Locate the cell with the specified text and output its (x, y) center coordinate. 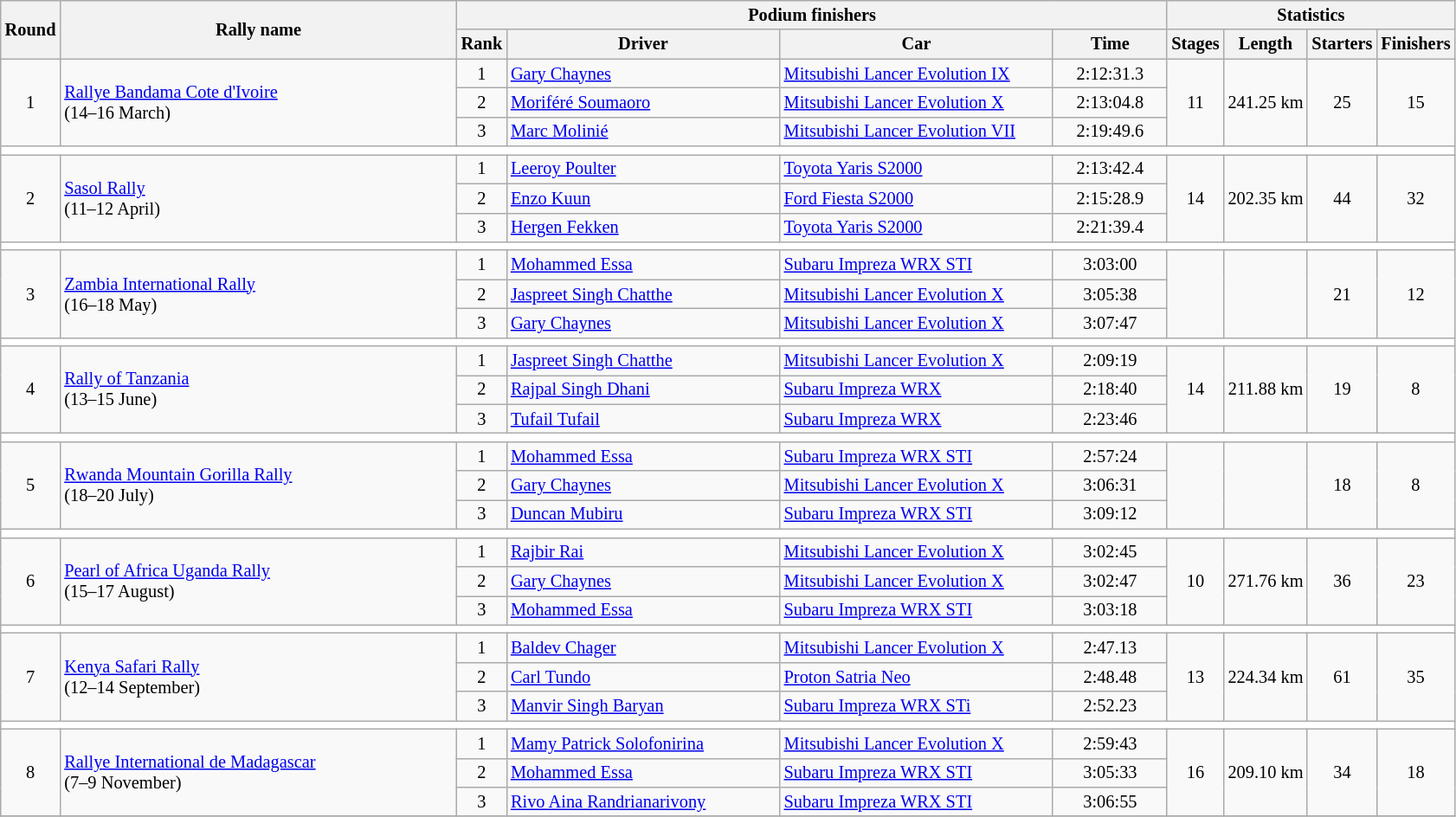
36 (1342, 582)
3:03:18 (1110, 610)
3:02:45 (1110, 552)
2:21:39.4 (1110, 228)
Rallye International de Madagascar(7–9 November) (258, 772)
Moriféré Soumaoro (643, 102)
7 (31, 677)
Duncan Mubiru (643, 514)
35 (1415, 677)
Kenya Safari Rally(12–14 September) (258, 677)
11 (1195, 102)
Ford Fiesta S2000 (917, 198)
211.88 km (1266, 389)
12 (1415, 294)
6 (31, 582)
2:09:19 (1110, 361)
2:47.13 (1110, 647)
Rank (481, 44)
Carl Tundo (643, 677)
Stages (1195, 44)
2:59:43 (1110, 743)
25 (1342, 102)
16 (1195, 772)
3:06:31 (1110, 486)
44 (1342, 197)
13 (1195, 677)
Zambia International Rally(16–18 May) (258, 294)
3:05:38 (1110, 294)
Round (31, 29)
3:05:33 (1110, 773)
2:19:49.6 (1110, 132)
224.34 km (1266, 677)
Enzo Kuun (643, 198)
15 (1415, 102)
Mitsubishi Lancer Evolution VII (917, 132)
2:13:04.8 (1110, 102)
Rajpal Singh Dhani (643, 389)
Pearl of Africa Uganda Rally(15–17 August) (258, 582)
4 (31, 389)
2:15:28.9 (1110, 198)
Rallye Bandama Cote d'Ivoire(14–16 March) (258, 102)
2:57:24 (1110, 456)
Subaru Impreza WRX STi (917, 706)
2:48.48 (1110, 677)
Podium finishers (812, 15)
Length (1266, 44)
Rally name (258, 29)
Statistics (1311, 15)
2:23:46 (1110, 419)
21 (1342, 294)
Mitsubishi Lancer Evolution IX (917, 74)
Baldev Chager (643, 647)
Hergen Fekken (643, 228)
Rivo Aina Randrianarivony (643, 801)
Time (1110, 44)
Finishers (1415, 44)
241.25 km (1266, 102)
3:02:47 (1110, 581)
3:03:00 (1110, 265)
2:52.23 (1110, 706)
Manvir Singh Baryan (643, 706)
Rajbir Rai (643, 552)
Leeroy Poulter (643, 169)
Tufail Tufail (643, 419)
61 (1342, 677)
3:07:47 (1110, 323)
Marc Molinié (643, 132)
2:13:42.4 (1110, 169)
Rally of Tanzania(13–15 June) (258, 389)
Rwanda Mountain Gorilla Rally(18–20 July) (258, 485)
3:06:55 (1110, 801)
34 (1342, 772)
19 (1342, 389)
23 (1415, 582)
Car (917, 44)
Sasol Rally(11–12 April) (258, 197)
2:12:31.3 (1110, 74)
32 (1415, 197)
Driver (643, 44)
Proton Satria Neo (917, 677)
10 (1195, 582)
271.76 km (1266, 582)
2:18:40 (1110, 389)
209.10 km (1266, 772)
Mamy Patrick Solofonirina (643, 743)
Starters (1342, 44)
3:09:12 (1110, 514)
202.35 km (1266, 197)
5 (31, 485)
